Provide the [X, Y] coordinate of the cell's center where the given text is located.  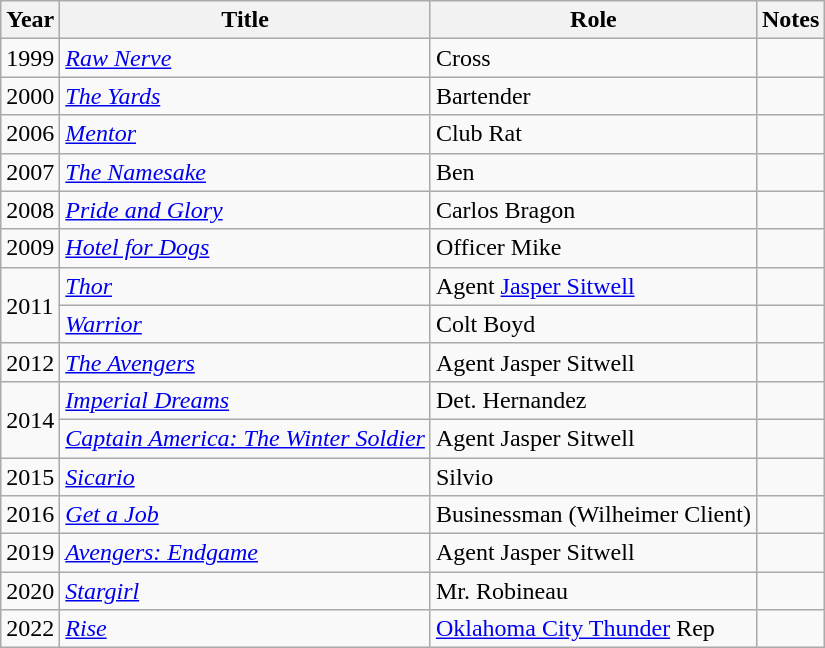
Role [593, 20]
Get a Job [246, 515]
Officer Mike [593, 248]
Captain America: The Winter Soldier [246, 438]
Imperial Dreams [246, 400]
2022 [30, 629]
Colt Boyd [593, 324]
2016 [30, 515]
2014 [30, 419]
2019 [30, 553]
2000 [30, 96]
Warrior [246, 324]
Hotel for Dogs [246, 248]
Notes [790, 20]
2015 [30, 477]
Mentor [246, 134]
Sicario [246, 477]
The Namesake [246, 172]
2012 [30, 362]
2020 [30, 591]
Year [30, 20]
Thor [246, 286]
Pride and Glory [246, 210]
2008 [30, 210]
The Yards [246, 96]
Carlos Bragon [593, 210]
Raw Nerve [246, 58]
Cross [593, 58]
Mr. Robineau [593, 591]
Rise [246, 629]
2011 [30, 305]
1999 [30, 58]
2007 [30, 172]
2006 [30, 134]
Ben [593, 172]
Oklahoma City Thunder Rep [593, 629]
Stargirl [246, 591]
Avengers: Endgame [246, 553]
2009 [30, 248]
Businessman (Wilheimer Client) [593, 515]
The Avengers [246, 362]
Title [246, 20]
Det. Hernandez [593, 400]
Silvio [593, 477]
Club Rat [593, 134]
Bartender [593, 96]
